Determine the [x, y] coordinate at the center of the cell enclosing the given text.  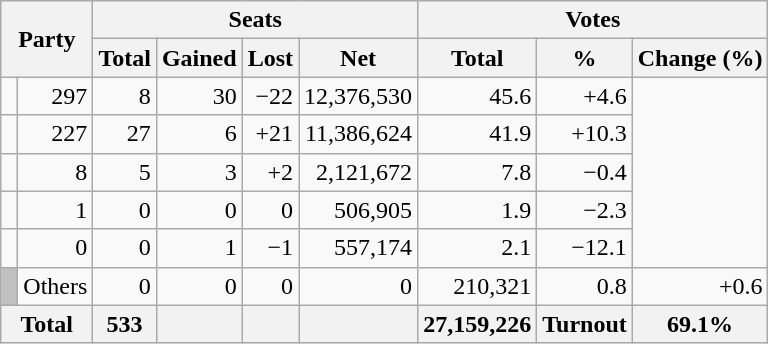
27 [125, 134]
−1 [270, 248]
+0.6 [700, 286]
+21 [270, 134]
227 [56, 134]
557,174 [358, 248]
69.1% [700, 324]
−12.1 [585, 248]
506,905 [358, 210]
Change (%) [700, 58]
2.1 [478, 248]
11,386,624 [358, 134]
Seats [256, 20]
12,376,530 [358, 96]
−0.4 [585, 172]
Gained [199, 58]
+2 [270, 172]
3 [199, 172]
% [585, 58]
27,159,226 [478, 324]
Net [358, 58]
0.8 [585, 286]
41.9 [478, 134]
297 [56, 96]
2,121,672 [358, 172]
Turnout [585, 324]
+10.3 [585, 134]
6 [199, 134]
533 [125, 324]
−22 [270, 96]
Others [56, 286]
5 [125, 172]
210,321 [478, 286]
1.9 [478, 210]
7.8 [478, 172]
45.6 [478, 96]
30 [199, 96]
−2.3 [585, 210]
Votes [593, 20]
Party [47, 39]
+4.6 [585, 96]
Lost [270, 58]
